Find where the given text appears and provide that cell's center as [X, Y] coordinate. 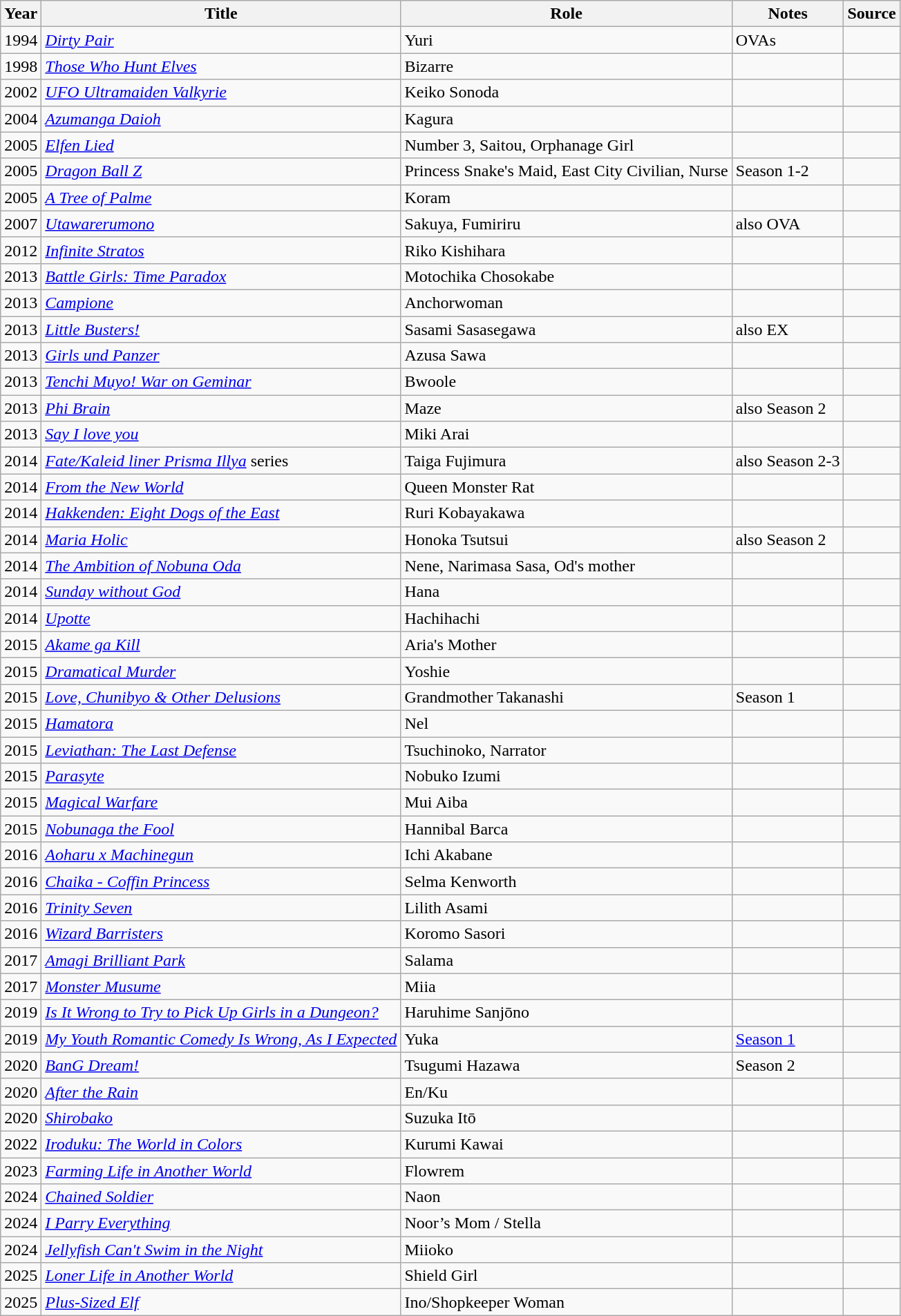
2022 [21, 1144]
Chaika - Coffin Princess [221, 881]
Trinity Seven [221, 908]
Battle Girls: Time Paradox [221, 276]
Hannibal Barca [567, 829]
1994 [21, 40]
Suzuka Itō [567, 1118]
Infinite Stratos [221, 250]
Wizard Barristers [221, 934]
Source [872, 14]
Ichi Akabane [567, 855]
Lilith Asami [567, 908]
Plus-Sized Elf [221, 1302]
Flowrem [567, 1171]
Hakkenden: Eight Dogs of the East [221, 513]
Year [21, 14]
Love, Chunibyo & Other Delusions [221, 697]
Utawarerumono [221, 224]
Tsugumi Hazawa [567, 1065]
Hana [567, 592]
Nobunaga the Fool [221, 829]
Jellyfish Can't Swim in the Night [221, 1250]
OVAs [788, 40]
Aoharu x Machinegun [221, 855]
Season 2 [788, 1065]
2004 [21, 119]
Noor’s Mom / Stella [567, 1223]
Salama [567, 960]
Shirobako [221, 1118]
Hamatora [221, 723]
Tenchi Muyo! War on Geminar [221, 382]
Koram [567, 198]
Aria's Mother [567, 645]
From the New World [221, 487]
Number 3, Saitou, Orphanage Girl [567, 145]
Iroduku: The World in Colors [221, 1144]
Miia [567, 986]
Elfen Lied [221, 145]
Hachihachi [567, 618]
Riko Kishihara [567, 250]
Honoka Tsutsui [567, 540]
2023 [21, 1171]
Princess Snake's Maid, East City Civilian, Nurse [567, 171]
The Ambition of Nobuna Oda [221, 566]
Azumanga Daioh [221, 119]
UFO Ultramaiden Valkyrie [221, 93]
Yuri [567, 40]
Upotte [221, 618]
Fate/Kaleid liner Prisma Illya series [221, 461]
Kurumi Kawai [567, 1144]
Monster Musume [221, 986]
Grandmother Takanashi [567, 697]
Tsuchinoko, Narrator [567, 750]
also OVA [788, 224]
Farming Life in Another World [221, 1171]
2007 [21, 224]
A Tree of Palme [221, 198]
Parasyte [221, 776]
2012 [21, 250]
Role [567, 14]
Azusa Sawa [567, 356]
Miioko [567, 1250]
Taiga Fujimura [567, 461]
2002 [21, 93]
Mui Aiba [567, 803]
1998 [21, 66]
Akame ga Kill [221, 645]
Keiko Sonoda [567, 93]
Motochika Chosokabe [567, 276]
Magical Warfare [221, 803]
Yoshie [567, 671]
BanG Dream! [221, 1065]
Title [221, 14]
Naon [567, 1197]
Little Busters! [221, 330]
Selma Kenworth [567, 881]
Those Who Hunt Elves [221, 66]
Campione [221, 303]
Shield Girl [567, 1276]
Nene, Narimasa Sasa, Od's mother [567, 566]
Dirty Pair [221, 40]
Haruhime Sanjōno [567, 1013]
Nel [567, 723]
Nobuko Izumi [567, 776]
also EX [788, 330]
En/Ku [567, 1091]
Dramatical Murder [221, 671]
I Parry Everything [221, 1223]
Yuka [567, 1039]
Kagura [567, 119]
My Youth Romantic Comedy Is Wrong, As I Expected [221, 1039]
Ruri Kobayakawa [567, 513]
Ino/Shopkeeper Woman [567, 1302]
Leviathan: The Last Defense [221, 750]
Chained Soldier [221, 1197]
Bizarre [567, 66]
Dragon Ball Z [221, 171]
Phi Brain [221, 408]
Sasami Sasasegawa [567, 330]
Koromo Sasori [567, 934]
After the Rain [221, 1091]
Girls und Panzer [221, 356]
Say I love you [221, 435]
Maze [567, 408]
Sunday without God [221, 592]
Notes [788, 14]
Amagi Brilliant Park [221, 960]
also Season 2-3 [788, 461]
Loner Life in Another World [221, 1276]
Bwoole [567, 382]
Maria Holic [221, 540]
Miki Arai [567, 435]
Is It Wrong to Try to Pick Up Girls in a Dungeon? [221, 1013]
Queen Monster Rat [567, 487]
Season 1-2 [788, 171]
Sakuya, Fumiriru [567, 224]
Anchorwoman [567, 303]
